Extract the [x, y] coordinate from the center of the cell holding the provided text.  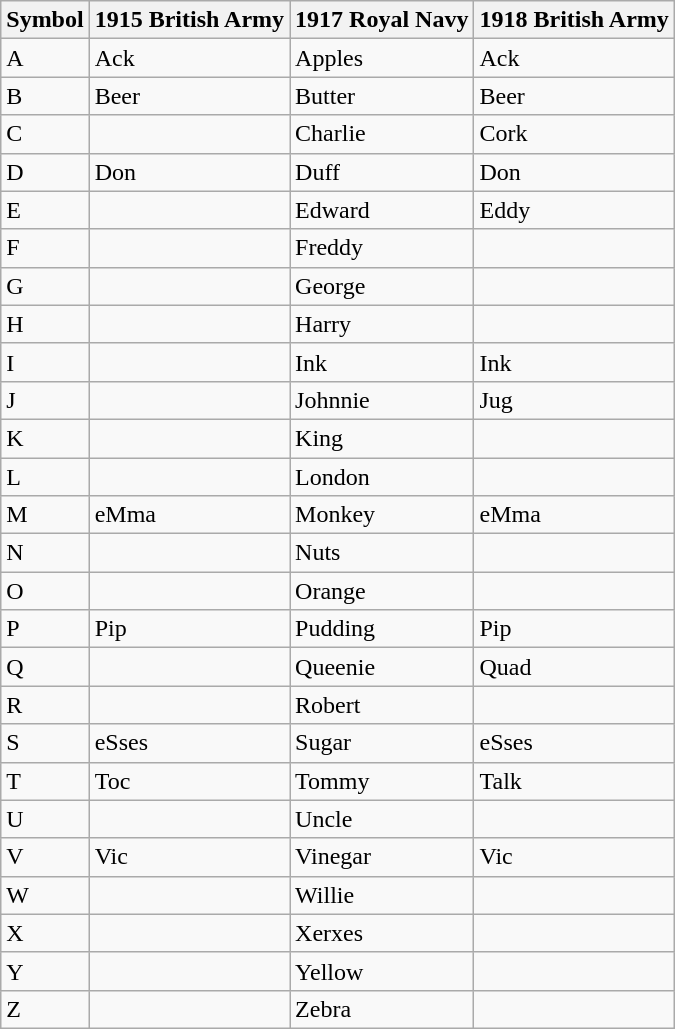
Tommy [382, 781]
Duff [382, 172]
London [382, 477]
N [45, 553]
Butter [382, 96]
G [45, 286]
T [45, 781]
1915 British Army [189, 20]
Queenie [382, 667]
Pudding [382, 629]
C [45, 134]
Robert [382, 705]
Sugar [382, 743]
R [45, 705]
Yellow [382, 971]
B [45, 96]
O [45, 591]
S [45, 743]
V [45, 857]
X [45, 933]
Harry [382, 324]
Eddy [574, 210]
Edward [382, 210]
1917 Royal Navy [382, 20]
Jug [574, 400]
George [382, 286]
Apples [382, 58]
H [45, 324]
U [45, 819]
A [45, 58]
Q [45, 667]
W [45, 895]
Freddy [382, 248]
Z [45, 1009]
Nuts [382, 553]
Orange [382, 591]
Quad [574, 667]
I [45, 362]
Toc [189, 781]
1918 British Army [574, 20]
F [45, 248]
Willie [382, 895]
Cork [574, 134]
Symbol [45, 20]
King [382, 438]
Vinegar [382, 857]
Johnnie [382, 400]
Uncle [382, 819]
P [45, 629]
D [45, 172]
Zebra [382, 1009]
L [45, 477]
Talk [574, 781]
Charlie [382, 134]
J [45, 400]
E [45, 210]
Monkey [382, 515]
Xerxes [382, 933]
K [45, 438]
Y [45, 971]
M [45, 515]
